Extract the [x, y] coordinate from the center of the cell holding the provided text.  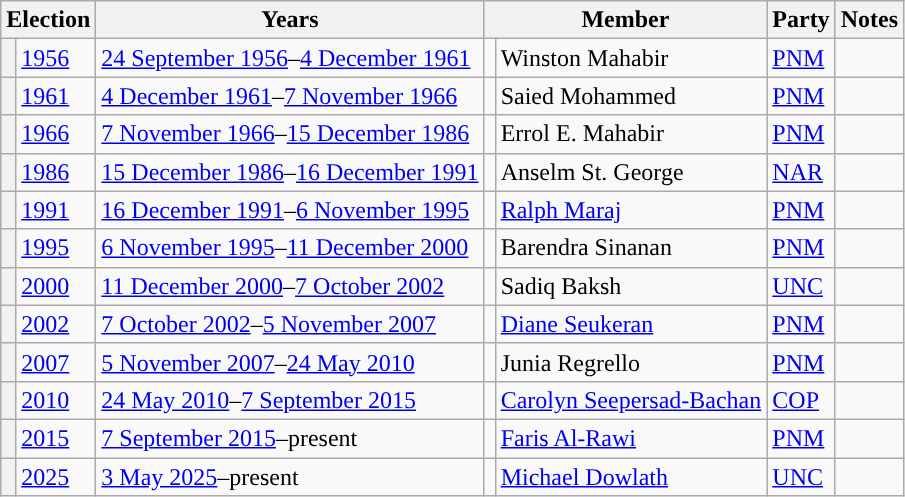
Sadiq Baksh [631, 286]
15 December 1986–16 December 1991 [290, 172]
NAR [801, 172]
1991 [56, 210]
2025 [56, 477]
Member [626, 20]
1961 [56, 96]
Junia Regrello [631, 362]
16 December 1991–6 November 1995 [290, 210]
Ralph Maraj [631, 210]
24 September 1956–4 December 1961 [290, 58]
Barendra Sinanan [631, 248]
7 September 2015–present [290, 438]
6 November 1995–11 December 2000 [290, 248]
Faris Al-Rawi [631, 438]
2002 [56, 324]
Diane Seukeran [631, 324]
1986 [56, 172]
2000 [56, 286]
Anselm St. George [631, 172]
COP [801, 400]
Notes [869, 20]
2015 [56, 438]
24 May 2010–7 September 2015 [290, 400]
Party [801, 20]
3 May 2025–present [290, 477]
2007 [56, 362]
Election [48, 20]
1956 [56, 58]
2010 [56, 400]
7 October 2002–5 November 2007 [290, 324]
Winston Mahabir [631, 58]
1966 [56, 134]
4 December 1961–7 November 1966 [290, 96]
Michael Dowlath [631, 477]
11 December 2000–7 October 2002 [290, 286]
1995 [56, 248]
Saied Mohammed [631, 96]
Errol E. Mahabir [631, 134]
7 November 1966–15 December 1986 [290, 134]
5 November 2007–24 May 2010 [290, 362]
Years [290, 20]
Carolyn Seepersad-Bachan [631, 400]
